Extract the (x, y) coordinate from the center of the cell holding the provided text.  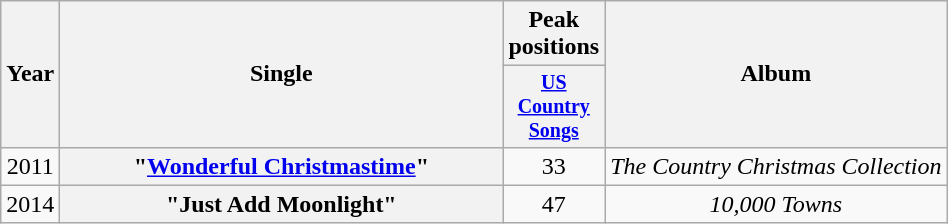
US Country Songs (554, 106)
"Wonderful Christmastime" (282, 166)
33 (554, 166)
The Country Christmas Collection (776, 166)
Album (776, 74)
2014 (30, 204)
Peak positions (554, 34)
Year (30, 74)
Single (282, 74)
10,000 Towns (776, 204)
"Just Add Moonlight" (282, 204)
2011 (30, 166)
47 (554, 204)
